Scan for the cell matching the given text and deliver its [X, Y] coordinate at center. 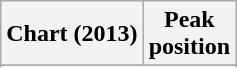
Peakposition [189, 34]
Chart (2013) [72, 34]
